Locate the cell with the specified text and output its [X, Y] center coordinate. 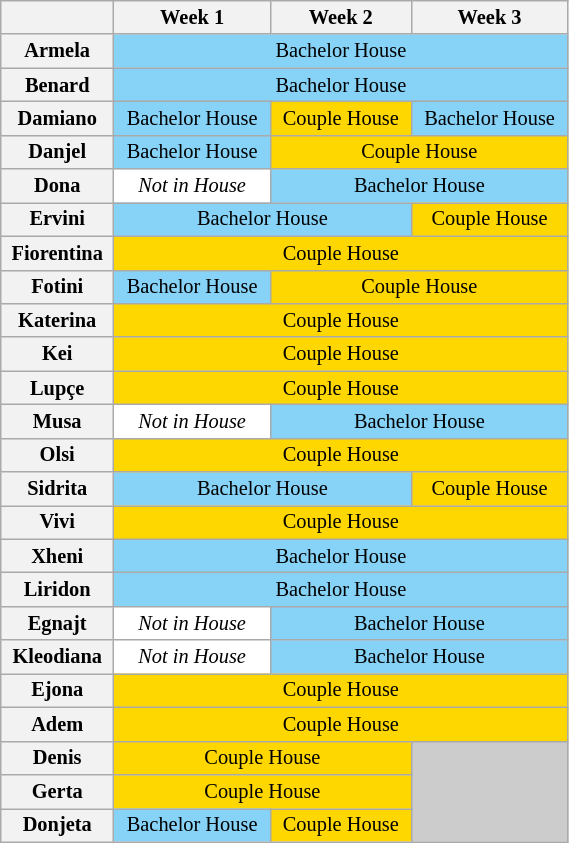
Benard [58, 85]
Dona [58, 186]
Kleodiana [58, 657]
Kei [58, 354]
Donjeta [58, 825]
Armela [58, 51]
Week 3 [490, 17]
Gerta [58, 791]
Denis [58, 758]
Lupçe [58, 388]
Musa [58, 421]
Sidrita [58, 489]
Fotini [58, 287]
Ervini [58, 219]
Week 1 [192, 17]
Vivi [58, 522]
Katerina [58, 320]
Fiorentina [58, 253]
Liridon [58, 589]
Week 2 [342, 17]
Xheni [58, 556]
Adem [58, 724]
Olsi [58, 455]
Danjel [58, 152]
Damiano [58, 118]
Ejona [58, 690]
Egnajt [58, 623]
